Provide the [X, Y] coordinate of the cell's center where the given text is located.  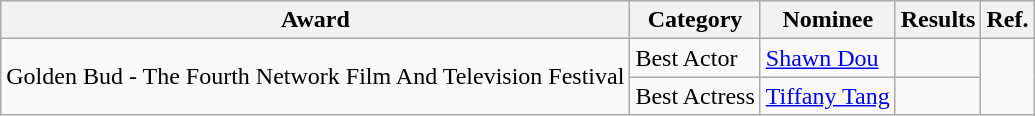
Best Actor [695, 58]
Award [316, 20]
Tiffany Tang [828, 96]
Nominee [828, 20]
Results [938, 20]
Ref. [1008, 20]
Category [695, 20]
Golden Bud - The Fourth Network Film And Television Festival [316, 77]
Shawn Dou [828, 58]
Best Actress [695, 96]
